Capture the cell that displays the provided text and extract its [x, y] central coordinate. 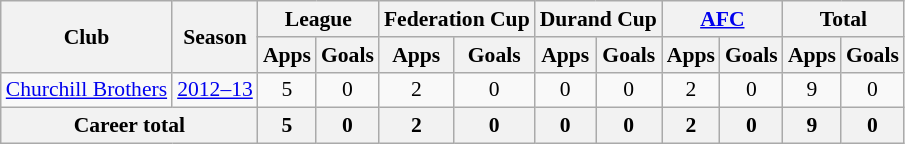
Churchill Brothers [86, 90]
League [318, 19]
Club [86, 36]
Season [215, 36]
Career total [130, 126]
2012–13 [215, 90]
AFC [722, 19]
Durand Cup [598, 19]
Federation Cup [457, 19]
Total [844, 19]
